Detect which cell encompasses the target text, then output its (X, Y) center coordinate. 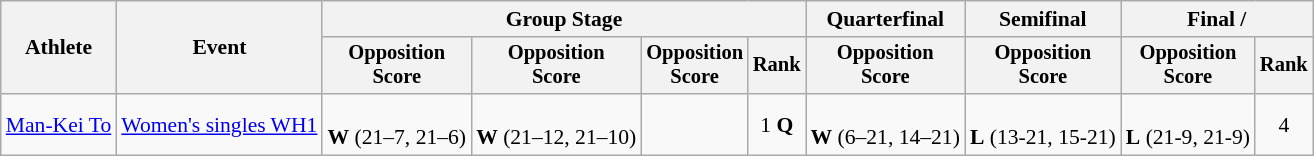
W (6–21, 14–21) (886, 124)
W (21–7, 21–6) (396, 124)
L (13-21, 15-21) (1043, 124)
Group Stage (564, 19)
Final / (1217, 19)
L (21-9, 21-9) (1188, 124)
Event (219, 48)
Semifinal (1043, 19)
Athlete (59, 48)
4 (1284, 124)
Quarterfinal (886, 19)
W (21–12, 21–10) (556, 124)
1 Q (777, 124)
Women's singles WH1 (219, 124)
Man-Kei To (59, 124)
